Search for the cell housing the specified text and yield its [x, y] center coordinate. 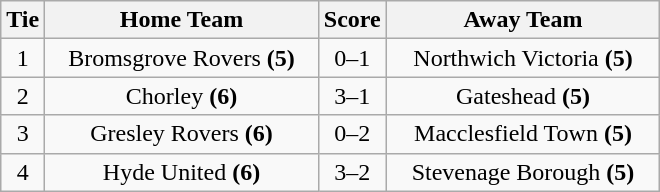
Gresley Rovers (6) [182, 134]
Away Team [523, 20]
Hyde United (6) [182, 172]
2 [23, 96]
1 [23, 58]
Tie [23, 20]
Gateshead (5) [523, 96]
4 [23, 172]
Northwich Victoria (5) [523, 58]
3–2 [352, 172]
Bromsgrove Rovers (5) [182, 58]
Score [352, 20]
3–1 [352, 96]
Home Team [182, 20]
3 [23, 134]
0–2 [352, 134]
Macclesfield Town (5) [523, 134]
Stevenage Borough (5) [523, 172]
0–1 [352, 58]
Chorley (6) [182, 96]
